Pinpoint the cell where the given text exists, returning its (X, Y) midpoint coordinate. 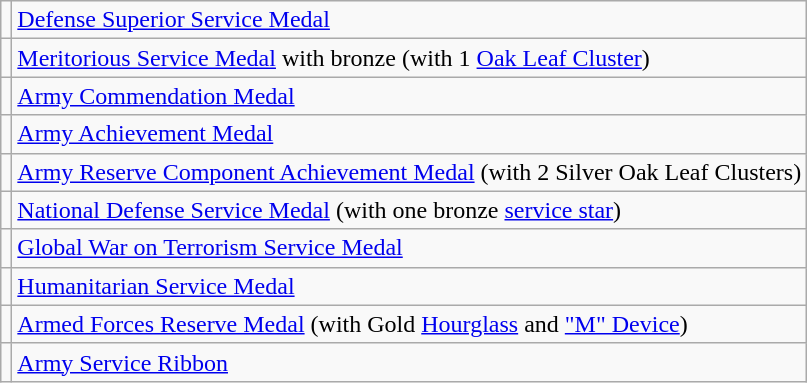
Army Reserve Component Achievement Medal (with 2 Silver Oak Leaf Clusters) (410, 172)
Army Commendation Medal (410, 96)
Humanitarian Service Medal (410, 286)
National Defense Service Medal (with one bronze service star) (410, 210)
Defense Superior Service Medal (410, 20)
Army Achievement Medal (410, 134)
Global War on Terrorism Service Medal (410, 248)
Meritorious Service Medal with bronze (with 1 Oak Leaf Cluster) (410, 58)
Army Service Ribbon (410, 362)
Armed Forces Reserve Medal (with Gold Hourglass and "M" Device) (410, 324)
